From the cell containing the given text, extract its center point as (x, y) coordinate. 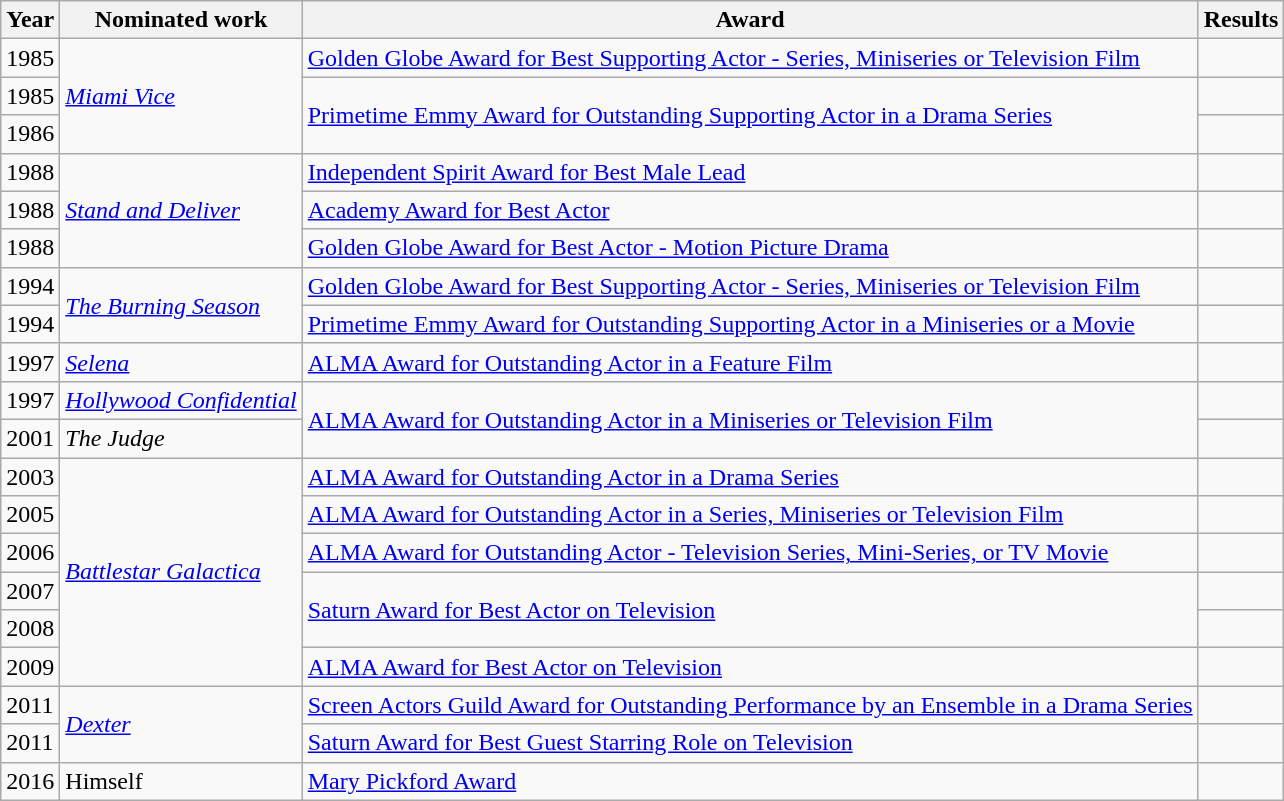
Himself (181, 781)
ALMA Award for Best Actor on Television (750, 667)
Selena (181, 362)
2006 (30, 553)
Primetime Emmy Award for Outstanding Supporting Actor in a Drama Series (750, 115)
Award (750, 20)
2009 (30, 667)
Stand and Deliver (181, 210)
ALMA Award for Outstanding Actor in a Drama Series (750, 477)
ALMA Award for Outstanding Actor in a Feature Film (750, 362)
Saturn Award for Best Guest Starring Role on Television (750, 743)
Battlestar Galactica (181, 572)
Results (1241, 20)
Year (30, 20)
2016 (30, 781)
ALMA Award for Outstanding Actor in a Miniseries or Television Film (750, 419)
2007 (30, 591)
2003 (30, 477)
Mary Pickford Award (750, 781)
Miami Vice (181, 96)
ALMA Award for Outstanding Actor in a Series, Miniseries or Television Film (750, 515)
Primetime Emmy Award for Outstanding Supporting Actor in a Miniseries or a Movie (750, 324)
Screen Actors Guild Award for Outstanding Performance by an Ensemble in a Drama Series (750, 705)
1986 (30, 134)
The Judge (181, 438)
Dexter (181, 724)
Hollywood Confidential (181, 400)
Academy Award for Best Actor (750, 210)
The Burning Season (181, 305)
Independent Spirit Award for Best Male Lead (750, 172)
2001 (30, 438)
Golden Globe Award for Best Actor - Motion Picture Drama (750, 248)
ALMA Award for Outstanding Actor - Television Series, Mini-Series, or TV Movie (750, 553)
2005 (30, 515)
2008 (30, 629)
Nominated work (181, 20)
Saturn Award for Best Actor on Television (750, 610)
